Determine the (X, Y) coordinate at the center of the cell enclosing the given text.  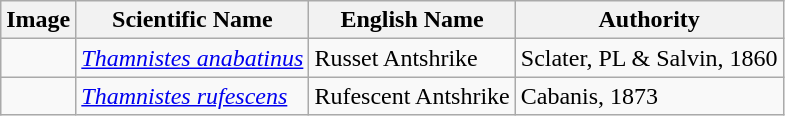
Scientific Name (192, 20)
English Name (412, 20)
Cabanis, 1873 (649, 96)
Image (38, 20)
Thamnistes rufescens (192, 96)
Russet Antshrike (412, 58)
Thamnistes anabatinus (192, 58)
Sclater, PL & Salvin, 1860 (649, 58)
Rufescent Antshrike (412, 96)
Authority (649, 20)
